From the cell containing the given text, extract its center point as (x, y) coordinate. 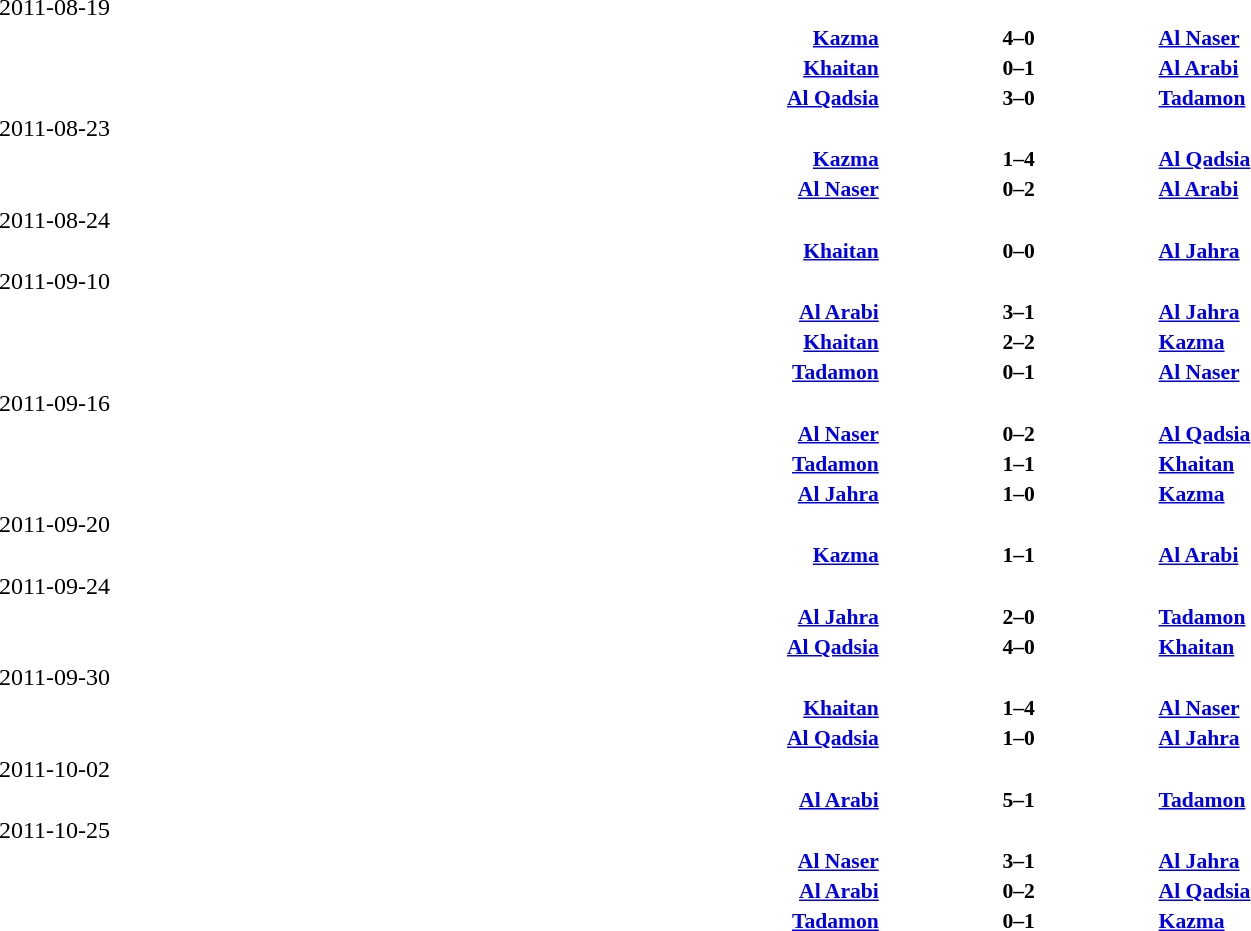
2–2 (1019, 342)
3–0 (1019, 98)
0–0 (1019, 250)
2–0 (1019, 616)
5–1 (1019, 800)
